Search for the cell housing the specified text and yield its [X, Y] center coordinate. 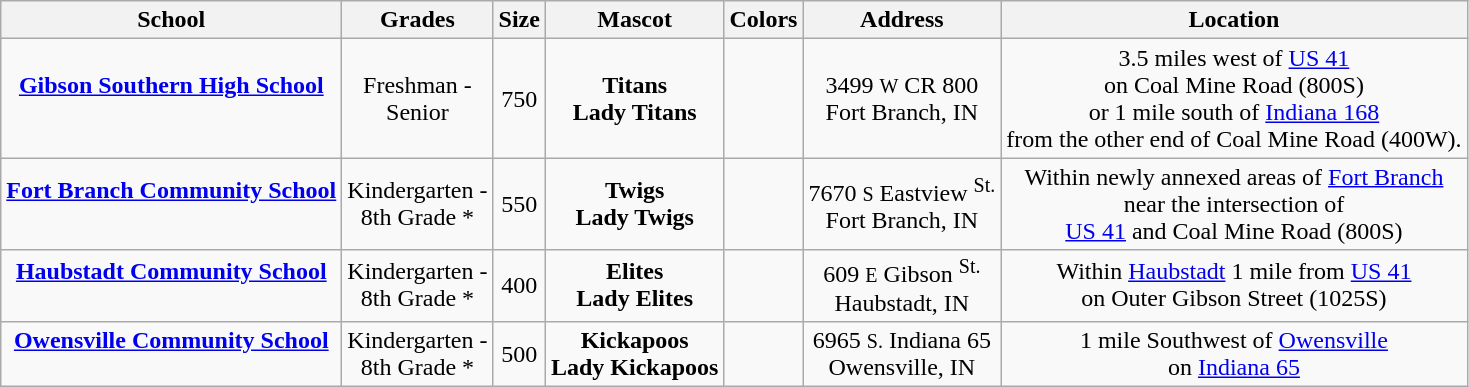
750 [519, 98]
Location [1234, 20]
Elites Lady Elites [634, 286]
400 [519, 286]
Grades [418, 20]
Freshman - Senior [418, 98]
3.5 miles west of US 41 on Coal Mine Road (800S) or 1 mile south of Indiana 168 from the other end of Coal Mine Road (400W). [1234, 98]
Address [902, 20]
Within newly annexed areas of Fort Branch near the intersection of US 41 and Coal Mine Road (800S) [1234, 204]
Haubstadt Community School [172, 286]
Fort Branch Community School [172, 204]
Twigs Lady Twigs [634, 204]
7670 S Eastview St. Fort Branch, IN [902, 204]
Within Haubstadt 1 mile from US 41 on Outer Gibson Street (1025S) [1234, 286]
6965 S. Indiana 65 Owensville, IN [902, 354]
500 [519, 354]
3499 W CR 800 Fort Branch, IN [902, 98]
Owensville Community School [172, 354]
Kickapoos Lady Kickapoos [634, 354]
Mascot [634, 20]
Colors [764, 20]
1 mile Southwest of Owensville on Indiana 65 [1234, 354]
Size [519, 20]
School [172, 20]
Titans Lady Titans [634, 98]
550 [519, 204]
Gibson Southern High School [172, 98]
609 E Gibson St. Haubstadt, IN [902, 286]
